Detect which cell encompasses the target text, then output its (X, Y) center coordinate. 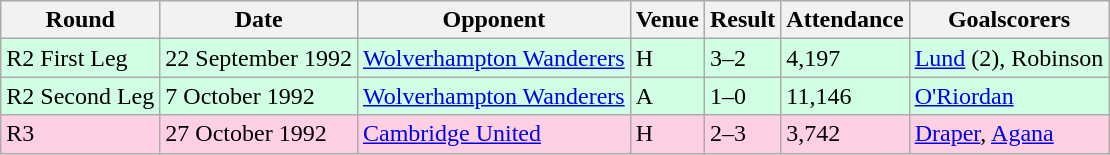
R3 (80, 134)
Round (80, 20)
3,742 (845, 134)
4,197 (845, 58)
7 October 1992 (259, 96)
Date (259, 20)
Opponent (494, 20)
Lund (2), Robinson (1009, 58)
11,146 (845, 96)
3–2 (742, 58)
Draper, Agana (1009, 134)
Cambridge United (494, 134)
2–3 (742, 134)
22 September 1992 (259, 58)
R2 First Leg (80, 58)
Venue (667, 20)
27 October 1992 (259, 134)
O'Riordan (1009, 96)
A (667, 96)
Goalscorers (1009, 20)
Attendance (845, 20)
1–0 (742, 96)
R2 Second Leg (80, 96)
Result (742, 20)
